From the cell containing the given text, extract its center point as (x, y) coordinate. 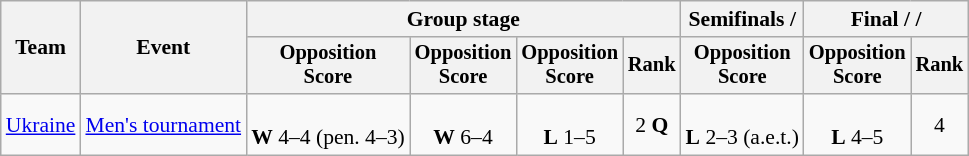
Men's tournament (163, 124)
L 4–5 (858, 124)
L 1–5 (570, 124)
Ukraine (41, 124)
W 4–4 (pen. 4–3) (328, 124)
Semifinals / (742, 19)
L 2–3 (a.e.t.) (742, 124)
2 Q (652, 124)
Group stage (463, 19)
Team (41, 48)
Event (163, 48)
W 6–4 (464, 124)
4 (940, 124)
Final / / (886, 19)
